For the text-containing cell, return its midpoint in [X, Y] coordinate format. 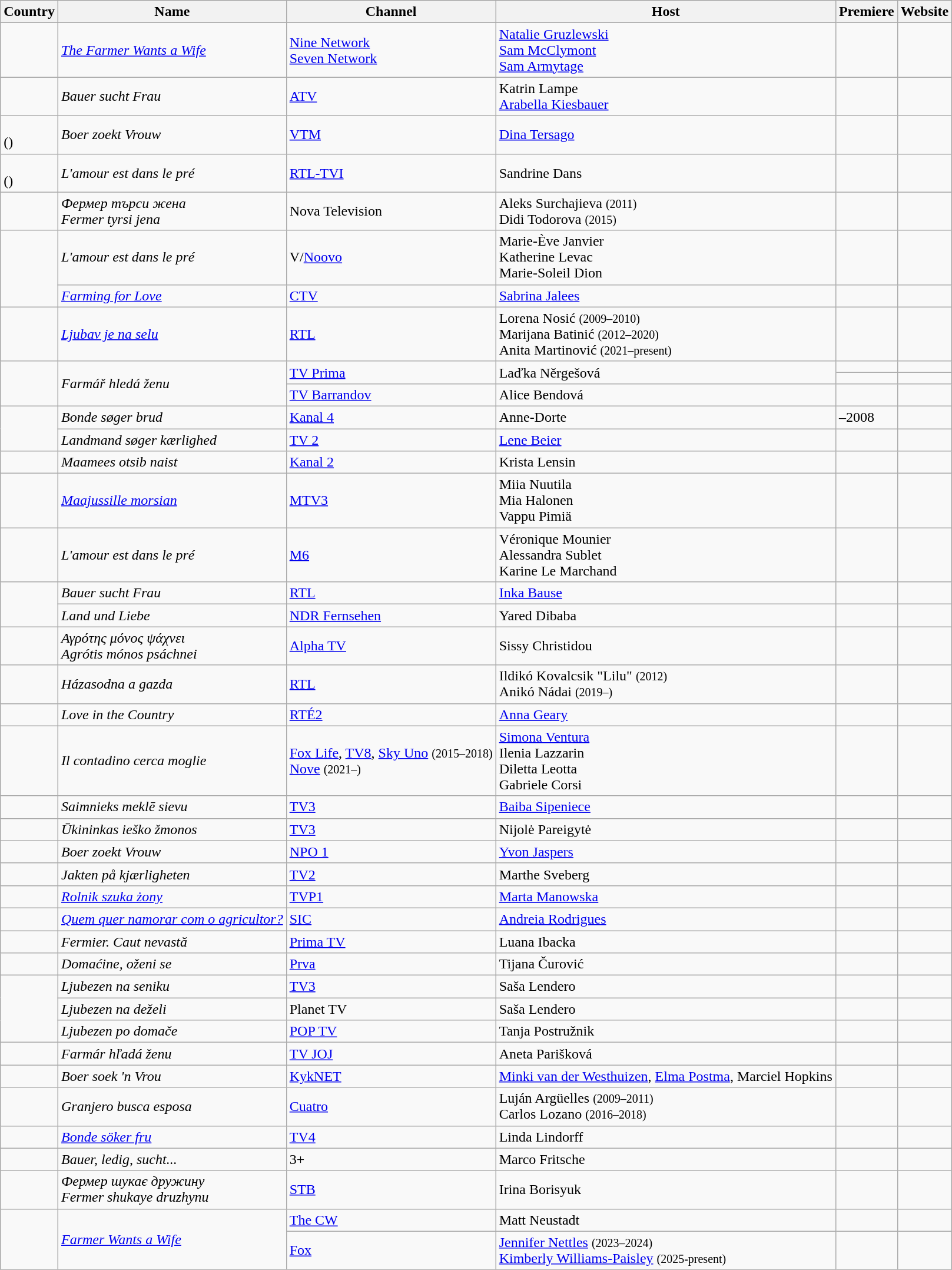
CTV [391, 296]
Planet TV [391, 1009]
Ljubezen na seniku [172, 987]
Ljubav je na selu [172, 334]
Laďka Něrgešová [665, 372]
Farming for Love [172, 296]
3+ [391, 1159]
Marthe Sveberg [665, 874]
Ljubezen na deželi [172, 1009]
Фермер шукає дружину Fermer shukaye druzhynu [172, 1190]
Minki van der Westhuizen, Elma Postma, Marciel Hopkins [665, 1076]
Farmer Wants a Wife [172, 1239]
Lorena Nosić (2009–2010)Marijana Batinić (2012–2020)Anita Martinović (2021–present) [665, 334]
Miia NuutilaMia HalonenVappu Pimiä [665, 501]
Quem quer namorar com o agricultor? [172, 919]
Anna Geary [665, 715]
Maajussille morsian [172, 501]
Prima TV [391, 942]
Kanal 4 [391, 417]
Boer soek 'n Vrou [172, 1076]
Jakten på kjærligheten [172, 874]
TV4 [391, 1137]
Il contadino cerca moglie [172, 761]
Country [29, 12]
Anne-Dorte [665, 417]
RTÉ2 [391, 715]
Irina Borisyuk [665, 1190]
Фермер търси женаFermer tyrsi jena [172, 211]
Prva [391, 964]
MTV3 [391, 501]
Landmand søger kærlighed [172, 440]
Házasodna a gazda [172, 684]
SIC [391, 919]
Baiba Sipeniece [665, 807]
Luján Argüelles (2009–2011)Carlos Lozano (2016–2018) [665, 1106]
Marco Fritsche [665, 1159]
Land und Liebe [172, 616]
POP TV [391, 1031]
Ildikó Kovalcsik "Lilu" (2012)Anikó Nádai (2019–) [665, 684]
Andreia Rodrigues [665, 919]
TVP1 [391, 897]
NPO 1 [391, 852]
Bauer, ledig, sucht... [172, 1159]
Name [172, 12]
–2008 [867, 417]
Sissy Christidou [665, 646]
Linda Lindorff [665, 1137]
Aneta Parišková [665, 1054]
Alpha TV [391, 646]
Fox [391, 1250]
Véronique MounierAlessandra SubletKarine Le Marchand [665, 555]
Krista Lensin [665, 462]
The CW [391, 1220]
Granjero busca esposa [172, 1106]
TV Prima [391, 372]
NDR Fernsehen [391, 616]
Website [924, 12]
Nine NetworkSeven Network [391, 50]
Yared Dibaba [665, 616]
VTM [391, 134]
Lene Beier [665, 440]
Matt Neustadt [665, 1220]
Yvon Jaspers [665, 852]
Tijana Čurović [665, 964]
Simona VenturaIlenia LazzarinDiletta LeottaGabriele Corsi [665, 761]
Bonde söker fru [172, 1137]
Channel [391, 12]
Love in the Country [172, 715]
Premiere [867, 12]
RTL-TVI [391, 173]
Nijolė Pareigytė [665, 829]
Sabrina Jalees [665, 296]
Domaćine, oženi se [172, 964]
TV2 [391, 874]
STB [391, 1190]
Dina Tersago [665, 134]
Bonde søger brud [172, 417]
Katrin LampeArabella Kiesbauer [665, 97]
Tanja Postružnik [665, 1031]
Cuatro [391, 1106]
Rolnik szuka żony [172, 897]
KykNET [391, 1076]
The Farmer Wants a Wife [172, 50]
Kanal 2 [391, 462]
Fermier. Caut nevastă [172, 942]
Jennifer Nettles (2023–2024)Kimberly Williams-Paisley (2025-present) [665, 1250]
TV 2 [391, 440]
Sandrine Dans [665, 173]
Luana Ibacka [665, 942]
Ljubezen po domače [172, 1031]
TV JOJ [391, 1054]
Nova Television [391, 211]
Fox Life, TV8, Sky Uno (2015–2018)Nove (2021–) [391, 761]
Natalie GruzlewskiSam McClymontSam Armytage [665, 50]
Saimnieks meklē sievu [172, 807]
Maamees otsib naist [172, 462]
Aleks Surchajieva (2011)Didi Todorova (2015) [665, 211]
V/Noovo [391, 257]
Marta Manowska [665, 897]
Inka Bause [665, 593]
Host [665, 12]
Farmár hľadá ženu [172, 1054]
Ūkininkas ieško žmonos [172, 829]
Alice Bendová [665, 395]
Marie-Ève JanvierKatherine LevacMarie-Soleil Dion [665, 257]
Αγρότης μόνος ψάχνειAgrótis mónos psáchnei [172, 646]
Farmář hledá ženu [172, 383]
TV Barrandov [391, 395]
ATV [391, 97]
M6 [391, 555]
